Provide the [X, Y] coordinate of the cell's center where the given text is located.  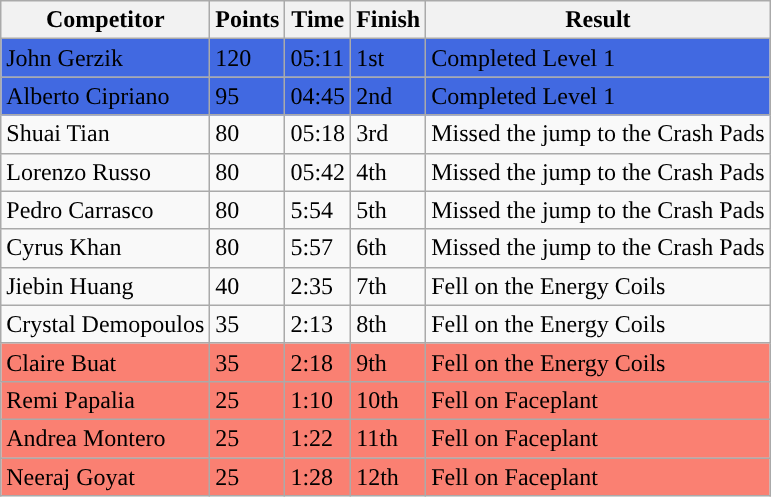
Result [598, 20]
Alberto Cipriano [106, 96]
6th [388, 248]
1:28 [318, 477]
120 [248, 58]
2nd [388, 96]
2:13 [318, 324]
3rd [388, 134]
Points [248, 20]
John Gerzik [106, 58]
5:54 [318, 210]
Competitor [106, 20]
Remi Papalia [106, 400]
Cyrus Khan [106, 248]
Shuai Tian [106, 134]
5:57 [318, 248]
Claire Buat [106, 362]
1:10 [318, 400]
4th [388, 172]
5th [388, 210]
95 [248, 96]
10th [388, 400]
40 [248, 286]
05:42 [318, 172]
Finish [388, 20]
Andrea Montero [106, 438]
2:18 [318, 362]
Lorenzo Russo [106, 172]
05:18 [318, 134]
11th [388, 438]
12th [388, 477]
05:11 [318, 58]
Jiebin Huang [106, 286]
7th [388, 286]
8th [388, 324]
Crystal Demopoulos [106, 324]
9th [388, 362]
Neeraj Goyat [106, 477]
1st [388, 58]
2:35 [318, 286]
Time [318, 20]
1:22 [318, 438]
04:45 [318, 96]
Pedro Carrasco [106, 210]
